Search for the cell housing the specified text and yield its [X, Y] center coordinate. 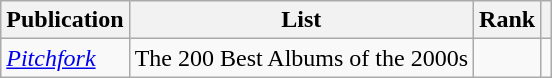
Publication [65, 20]
Pitchfork [65, 58]
The 200 Best Albums of the 2000s [301, 58]
Rank [508, 20]
List [301, 20]
